Locate the cell with the specified text and output its [X, Y] center coordinate. 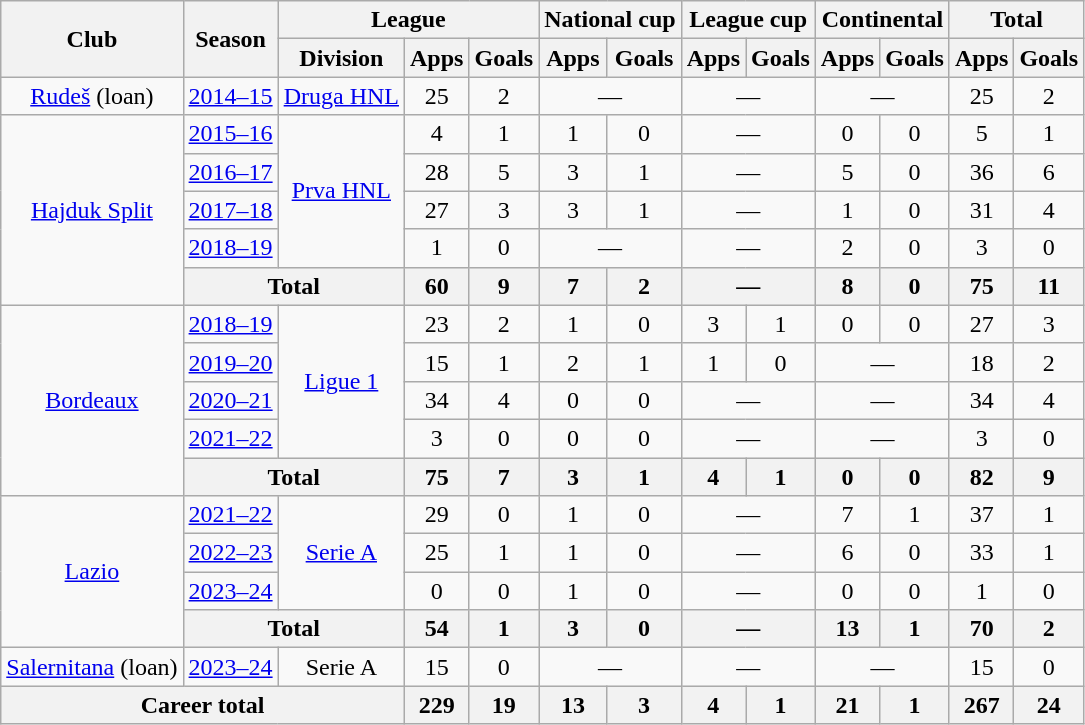
31 [981, 210]
Season [230, 39]
8 [847, 286]
2022–23 [230, 553]
24 [1049, 705]
League [408, 20]
Rudeš (loan) [92, 96]
Club [92, 39]
29 [437, 515]
Division [341, 58]
70 [981, 629]
Prva HNL [341, 191]
267 [981, 705]
Lazio [92, 572]
League cup [748, 20]
2020–21 [230, 400]
2017–18 [230, 210]
Hajduk Split [92, 210]
23 [437, 324]
Salernitana (loan) [92, 667]
36 [981, 172]
19 [504, 705]
Ligue 1 [341, 381]
Career total [203, 705]
Continental [882, 20]
82 [981, 477]
60 [437, 286]
2016–17 [230, 172]
37 [981, 515]
33 [981, 553]
2014–15 [230, 96]
18 [981, 362]
2015–16 [230, 134]
National cup [610, 20]
2019–20 [230, 362]
11 [1049, 286]
Druga HNL [341, 96]
Bordeaux [92, 400]
21 [847, 705]
54 [437, 629]
229 [437, 705]
28 [437, 172]
